Identify which cell holds the provided text, then report its (x, y) central coordinate. 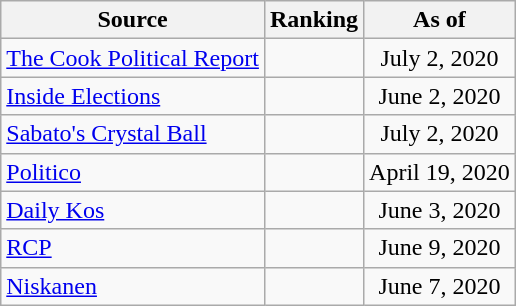
June 7, 2020 (440, 286)
Politico (133, 172)
Ranking (314, 20)
RCP (133, 248)
Sabato's Crystal Ball (133, 134)
Inside Elections (133, 96)
Niskanen (133, 286)
April 19, 2020 (440, 172)
Daily Kos (133, 210)
Source (133, 20)
As of (440, 20)
June 2, 2020 (440, 96)
The Cook Political Report (133, 58)
June 9, 2020 (440, 248)
June 3, 2020 (440, 210)
